Capture the cell that displays the provided text and extract its [x, y] central coordinate. 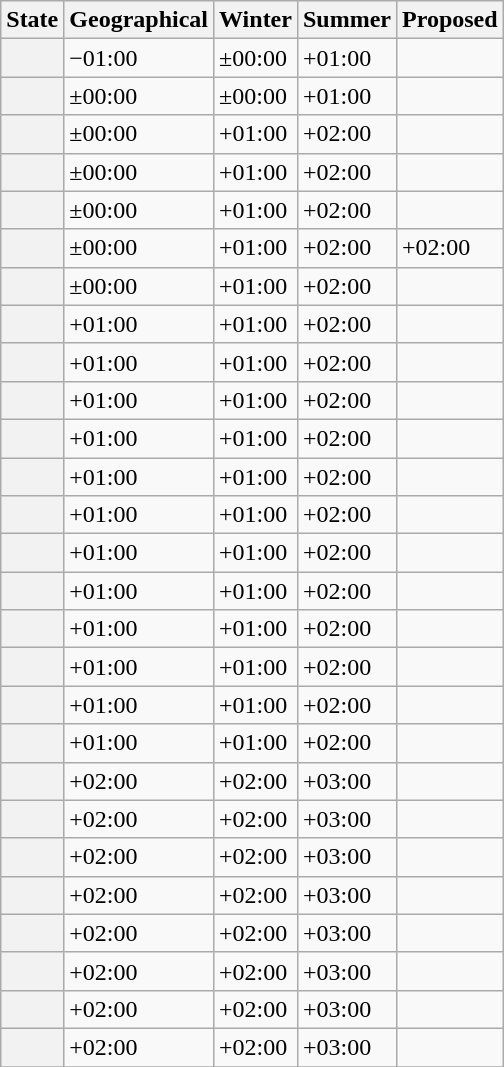
Geographical [139, 20]
Winter [256, 20]
−01:00 [139, 58]
Summer [346, 20]
Proposed [450, 20]
State [32, 20]
